Capture the cell that displays the provided text and extract its [X, Y] central coordinate. 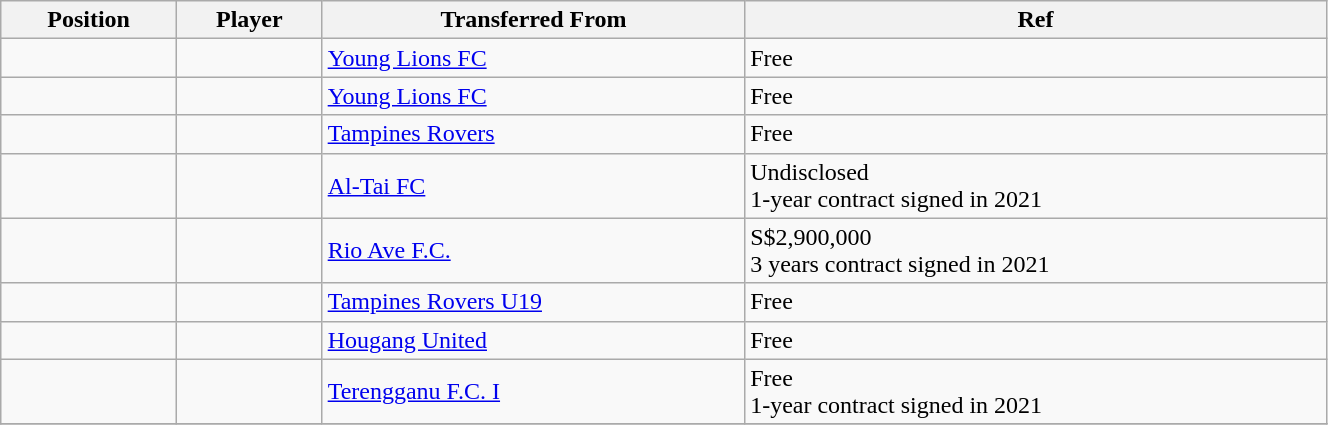
Tampines Rovers U19 [533, 302]
Free 1-year contract signed in 2021 [1036, 392]
Tampines Rovers [533, 134]
Player [250, 20]
Undisclosed 1-year contract signed in 2021 [1036, 186]
Al-Tai FC [533, 186]
Position [89, 20]
Rio Ave F.C. [533, 250]
Ref [1036, 20]
Transferred From [533, 20]
S$2,900,000 3 years contract signed in 2021 [1036, 250]
Terengganu F.C. I [533, 392]
Hougang United [533, 340]
